Extract the (X, Y) coordinate from the center of the cell holding the provided text.  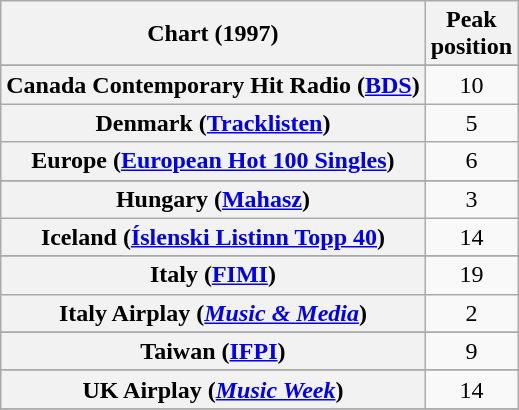
Peakposition (471, 34)
3 (471, 199)
Taiwan (IFPI) (213, 351)
9 (471, 351)
19 (471, 275)
Canada Contemporary Hit Radio (BDS) (213, 85)
2 (471, 313)
10 (471, 85)
5 (471, 123)
Iceland (Íslenski Listinn Topp 40) (213, 237)
Italy Airplay (Music & Media) (213, 313)
Italy (FIMI) (213, 275)
Europe (European Hot 100 Singles) (213, 161)
6 (471, 161)
Hungary (Mahasz) (213, 199)
Chart (1997) (213, 34)
Denmark (Tracklisten) (213, 123)
UK Airplay (Music Week) (213, 389)
